Determine the (X, Y) coordinate at the center of the cell enclosing the given text.  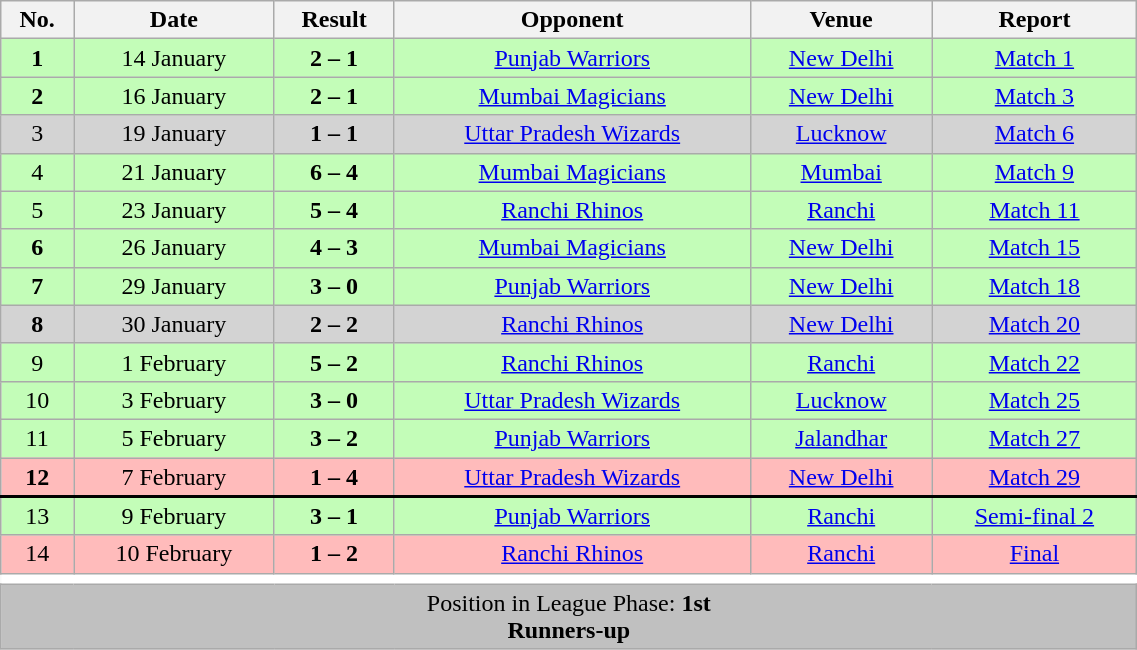
19 January (174, 134)
5 – 4 (334, 210)
7 (38, 286)
Final (1034, 554)
1 – 2 (334, 554)
12 (38, 478)
Jalandhar (841, 438)
10 February (174, 554)
9 February (174, 516)
Report (1034, 20)
2 (38, 96)
5 (38, 210)
23 January (174, 210)
Match 6 (1034, 134)
Match 9 (1034, 172)
Opponent (572, 20)
Match 25 (1034, 400)
Match 20 (1034, 324)
6 – 4 (334, 172)
6 (38, 248)
3 February (174, 400)
7 February (174, 478)
4 (38, 172)
3 – 2 (334, 438)
1 (38, 58)
Match 11 (1034, 210)
5 – 2 (334, 362)
14 (38, 554)
1 February (174, 362)
Match 18 (1034, 286)
14 January (174, 58)
Match 22 (1034, 362)
4 – 3 (334, 248)
9 (38, 362)
No. (38, 20)
Match 27 (1034, 438)
Date (174, 20)
16 January (174, 96)
Match 29 (1034, 478)
29 January (174, 286)
30 January (174, 324)
1 – 4 (334, 478)
Match 1 (1034, 58)
10 (38, 400)
3 – 1 (334, 516)
8 (38, 324)
Match 15 (1034, 248)
Semi-final 2 (1034, 516)
3 (38, 134)
5 February (174, 438)
26 January (174, 248)
11 (38, 438)
Mumbai (841, 172)
Position in League Phase: 1st Runners-up (569, 616)
Match 3 (1034, 96)
2 – 2 (334, 324)
1 – 1 (334, 134)
Venue (841, 20)
21 January (174, 172)
13 (38, 516)
Result (334, 20)
